Identify which cell holds the provided text, then report its [x, y] central coordinate. 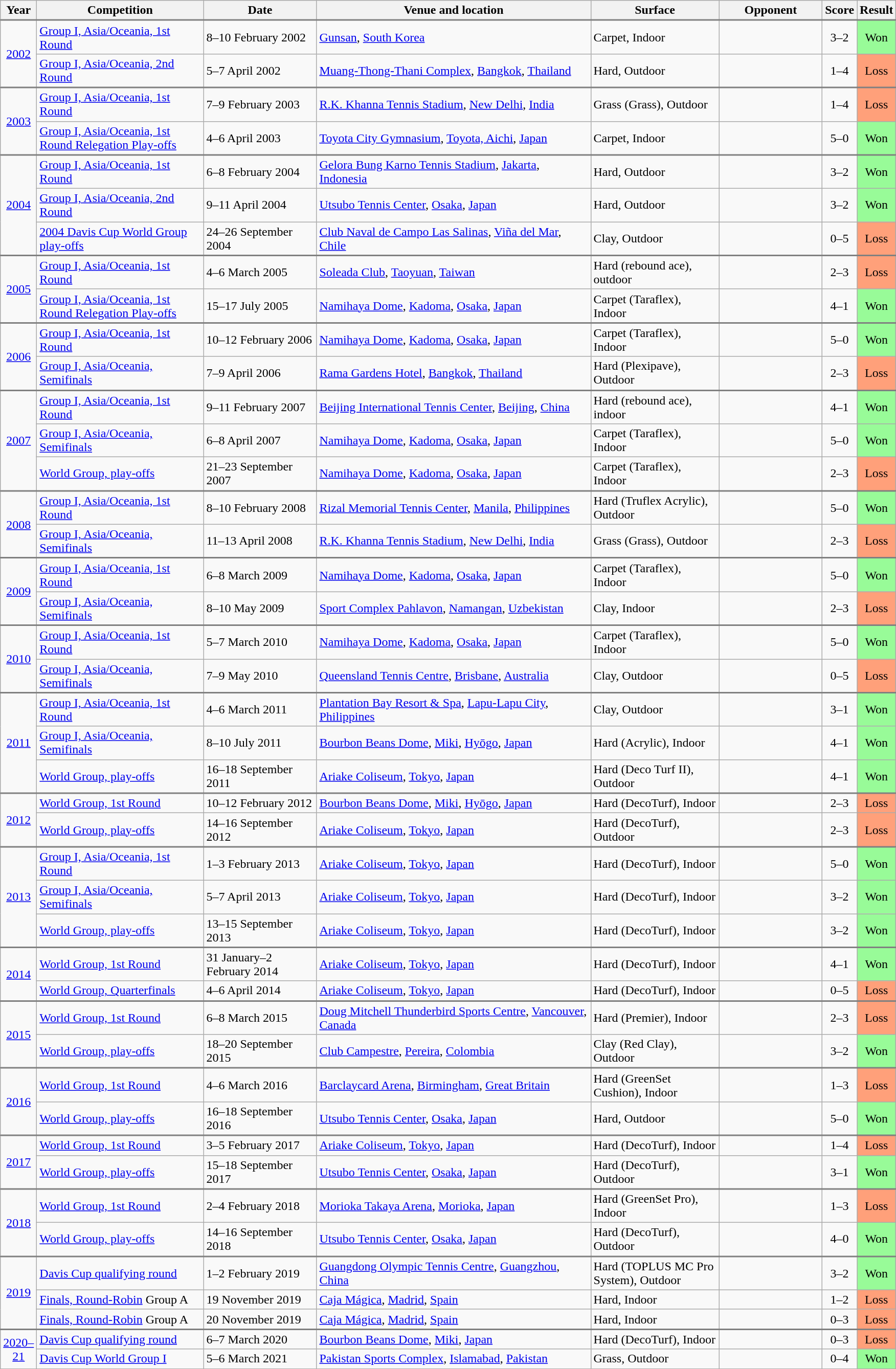
8–10 February 2002 [260, 37]
2003 [18, 121]
6–8 February 2004 [260, 172]
20 November 2019 [260, 1319]
18–20 September 2015 [260, 1051]
Hard (rebound ace), outdoor [655, 273]
2012 [18, 820]
4–0 [840, 1240]
10–12 February 2006 [260, 340]
4–6 April 2014 [260, 991]
World Group, Quarterfinals [120, 991]
2010 [18, 659]
Soleada Club, Taoyuan, Taiwan [454, 273]
6–8 March 2015 [260, 1018]
Gelora Bung Karno Tennis Stadium, Jakarta, Indonesia [454, 172]
7–9 May 2010 [260, 676]
2004 [18, 206]
8–10 July 2011 [260, 743]
6–8 April 2007 [260, 441]
Hard (TOPLUS MC Pro System), Outdoor [655, 1273]
2007 [18, 441]
24–26 September 2004 [260, 239]
2013 [18, 897]
Morioka Takaya Arena, Morioka, Japan [454, 1206]
Hard (Acrylic), Indoor [655, 743]
7–9 February 2003 [260, 104]
5–7 April 2013 [260, 897]
10–12 February 2012 [260, 803]
Muang-Thong-Thani Complex, Bangkok, Thailand [454, 71]
11–13 April 2008 [260, 541]
Venue and location [454, 10]
Result [877, 10]
Toyota City Gymnasium, Toyota, Aichi, Japan [454, 138]
Clay, Indoor [655, 609]
Gunsan, South Korea [454, 37]
16–18 September 2011 [260, 776]
Bourbon Beans Dome, Miki, Japan [454, 1339]
6–7 March 2020 [260, 1339]
Barclaycard Arena, Birmingham, Great Britain [454, 1085]
Hard (GreenSet Pro), Indoor [655, 1206]
5–7 April 2002 [260, 71]
Score [840, 10]
Grass, Outdoor [655, 1359]
2020–21 [18, 1349]
15–17 July 2005 [260, 306]
1–2 [840, 1299]
2015 [18, 1035]
2008 [18, 524]
2014 [18, 974]
2–4 February 2018 [260, 1206]
Beijing International Tennis Center, Beijing, China [454, 407]
Hard (rebound ace), indoor [655, 407]
4–6 March 2011 [260, 709]
31 January–2 February 2014 [260, 964]
Date [260, 10]
Plantation Bay Resort & Spa, Lapu-Lapu City, Philippines [454, 709]
4–6 March 2005 [260, 273]
1–3 February 2013 [260, 864]
4–6 March 2016 [260, 1085]
2005 [18, 289]
5–7 March 2010 [260, 642]
Davis Cup World Group I [120, 1359]
2019 [18, 1293]
Competition [120, 10]
2002 [18, 54]
Club Campestre, Pereira, Colombia [454, 1051]
Year [18, 10]
Hard (Plexipave), Outdoor [655, 373]
Sport Complex Pahlavon, Namangan, Uzbekistan [454, 609]
2017 [18, 1162]
Rizal Memorial Tennis Center, Manila, Philippines [454, 507]
Hard (Deco Turf II), Outdoor [655, 776]
Queensland Tennis Centre, Brisbane, Australia [454, 676]
5–6 March 2021 [260, 1359]
2006 [18, 356]
Hard (Premier), Indoor [655, 1018]
Guangdong Olympic Tennis Centre, Guangzhou, China [454, 1273]
4–6 April 2003 [260, 138]
2011 [18, 743]
2004 Davis Cup World Group play-offs [120, 239]
Hard (GreenSet Cushion), Indoor [655, 1085]
21–23 September 2007 [260, 474]
16–18 September 2016 [260, 1118]
2016 [18, 1102]
Clay (Red Clay), Outdoor [655, 1051]
19 November 2019 [260, 1299]
Rama Gardens Hotel, Bangkok, Thailand [454, 373]
9–11 February 2007 [260, 407]
Surface [655, 10]
9–11 April 2004 [260, 206]
13–15 September 2013 [260, 930]
Hard (Truflex Acrylic), Outdoor [655, 507]
8–10 May 2009 [260, 609]
Club Naval de Campo Las Salinas, Viña del Mar, Chile [454, 239]
2018 [18, 1223]
1–2 February 2019 [260, 1273]
2009 [18, 592]
3–5 February 2017 [260, 1146]
14–16 September 2018 [260, 1240]
Pakistan Sports Complex, Islamabad, Pakistan [454, 1359]
7–9 April 2006 [260, 373]
Opponent [771, 10]
8–10 February 2008 [260, 507]
14–16 September 2012 [260, 830]
0–4 [840, 1359]
15–18 September 2017 [260, 1172]
Doug Mitchell Thunderbird Sports Centre, Vancouver, Canada [454, 1018]
6–8 March 2009 [260, 575]
